Capture the cell that displays the provided text and extract its (x, y) central coordinate. 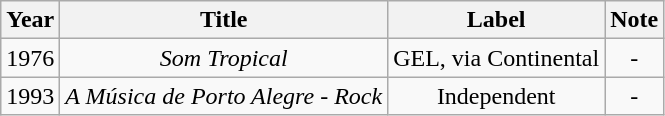
1976 (30, 58)
A Música de Porto Alegre - Rock (224, 96)
1993 (30, 96)
Note (634, 20)
GEL, via Continental (496, 58)
Label (496, 20)
Title (224, 20)
Year (30, 20)
Som Tropical (224, 58)
Independent (496, 96)
